Determine the (x, y) coordinate at the center of the cell enclosing the given text.  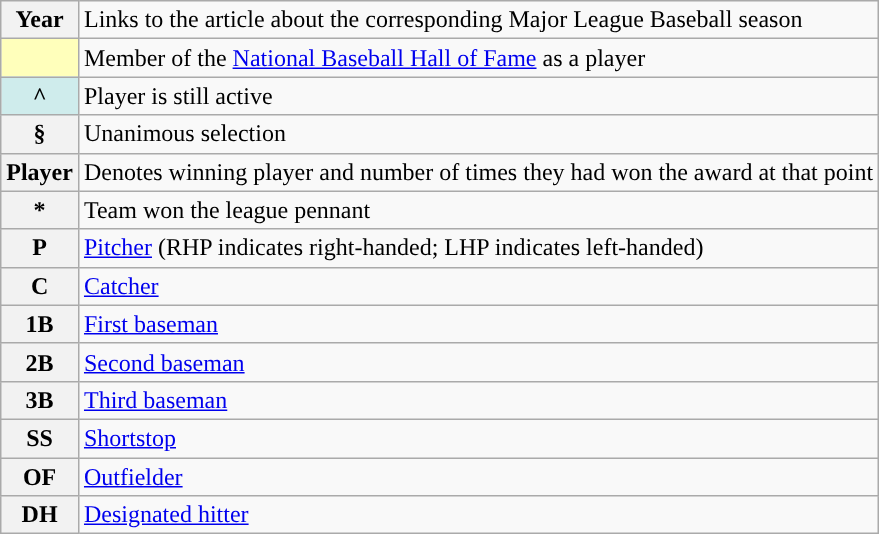
Pitcher (RHP indicates right-handed; LHP indicates left-handed) (478, 248)
Player (40, 172)
^ (40, 96)
* (40, 210)
Outfielder (478, 477)
3B (40, 400)
Player is still active (478, 96)
Third baseman (478, 400)
C (40, 286)
P (40, 248)
Designated hitter (478, 515)
1B (40, 324)
§ (40, 134)
Catcher (478, 286)
Second baseman (478, 362)
Member of the National Baseball Hall of Fame as a player (478, 58)
Team won the league pennant (478, 210)
First baseman (478, 324)
Unanimous selection (478, 134)
2B (40, 362)
Links to the article about the corresponding Major League Baseball season (478, 20)
Year (40, 20)
OF (40, 477)
Shortstop (478, 438)
SS (40, 438)
Denotes winning player and number of times they had won the award at that point (478, 172)
DH (40, 515)
